Extract the (x, y) coordinate from the center of the cell holding the provided text.  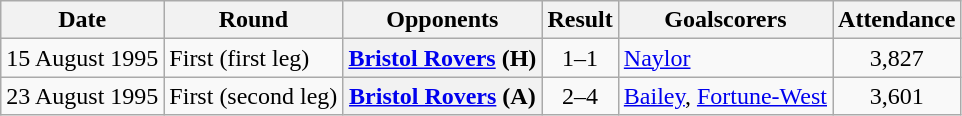
Result (580, 20)
23 August 1995 (82, 96)
Date (82, 20)
2–4 (580, 96)
15 August 1995 (82, 58)
1–1 (580, 58)
Bailey, Fortune-West (725, 96)
Bristol Rovers (A) (442, 96)
3,827 (897, 58)
Bristol Rovers (H) (442, 58)
3,601 (897, 96)
Opponents (442, 20)
Attendance (897, 20)
Round (254, 20)
First (first leg) (254, 58)
Goalscorers (725, 20)
Naylor (725, 58)
First (second leg) (254, 96)
